Determine the (X, Y) coordinate at the center of the cell enclosing the given text.  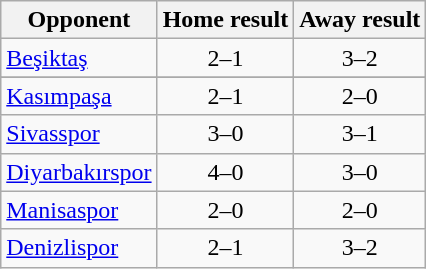
Sivasspor (79, 134)
Kasımpaşa (79, 96)
Home result (226, 20)
Manisaspor (79, 210)
Away result (360, 20)
Beşiktaş (79, 58)
3–1 (360, 134)
Diyarbakırspor (79, 172)
Opponent (79, 20)
Denizlispor (79, 248)
4–0 (226, 172)
